Scan for the cell matching the given text and deliver its [x, y] coordinate at center. 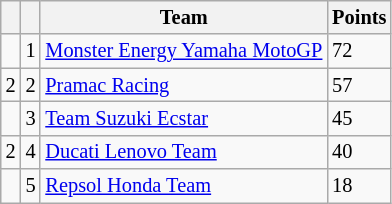
Repsol Honda Team [184, 186]
Team Suzuki Ecstar [184, 118]
1 [31, 51]
Points [359, 17]
45 [359, 118]
3 [31, 118]
4 [31, 152]
Monster Energy Yamaha MotoGP [184, 51]
Team [184, 17]
40 [359, 152]
Ducati Lenovo Team [184, 152]
57 [359, 85]
18 [359, 186]
Pramac Racing [184, 85]
5 [31, 186]
72 [359, 51]
